Find where the given text appears and provide that cell's center as (x, y) coordinate. 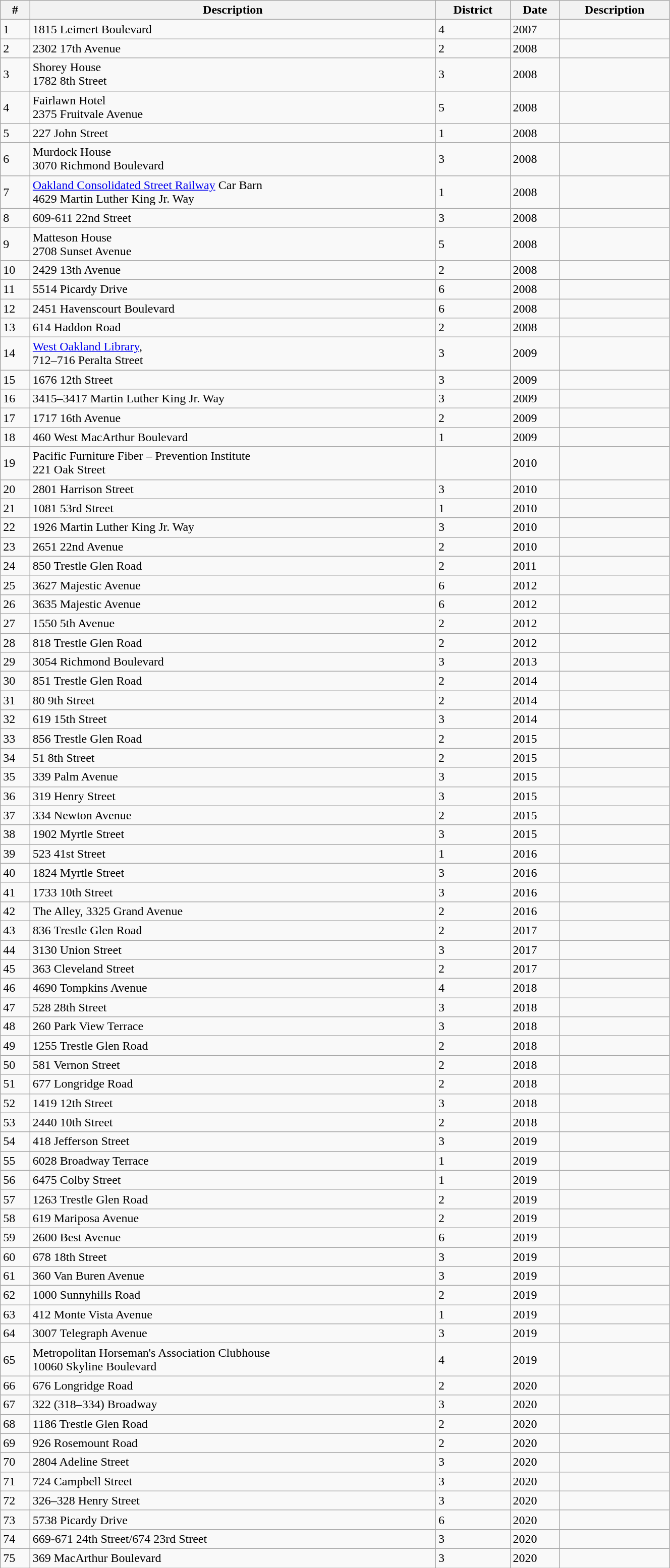
16 (15, 399)
2600 Best Avenue (233, 1237)
37 (15, 815)
71 (15, 1481)
13 (15, 328)
45 (15, 969)
District (473, 10)
68 (15, 1424)
72 (15, 1500)
322 (318–334) Broadway (233, 1405)
609-611 22nd Street (233, 218)
678 18th Street (233, 1257)
67 (15, 1405)
40 (15, 873)
2804 Adeline Street (233, 1462)
Matteson House2708 Sunset Avenue (233, 244)
1081 53rd Street (233, 508)
334 Newton Avenue (233, 815)
3627 Majestic Avenue (233, 585)
Shorey House1782 8th Street (233, 75)
14 (15, 354)
57 (15, 1199)
724 Campbell Street (233, 1481)
28 (15, 643)
24 (15, 566)
64 (15, 1334)
319 Henry Street (233, 796)
70 (15, 1462)
31 (15, 700)
38 (15, 834)
Date (535, 10)
23 (15, 547)
32 (15, 719)
339 Palm Avenue (233, 777)
614 Haddon Road (233, 328)
1815 Leimert Boulevard (233, 29)
49 (15, 1046)
418 Jefferson Street (233, 1141)
2013 (535, 662)
1255 Trestle Glen Road (233, 1046)
West Oakland Library,712–716 Peralta Street (233, 354)
39 (15, 854)
1717 16th Avenue (233, 418)
51 (15, 1084)
75 (15, 1558)
27 (15, 623)
818 Trestle Glen Road (233, 643)
6475 Colby Street (233, 1180)
43 (15, 930)
17 (15, 418)
12 (15, 308)
22 (15, 527)
42 (15, 911)
74 (15, 1539)
528 28th Street (233, 1007)
18 (15, 437)
850 Trestle Glen Road (233, 566)
50 (15, 1065)
Fairlawn Hotel2375 Fruitvale Avenue (233, 107)
2429 13th Avenue (233, 270)
35 (15, 777)
73 (15, 1520)
29 (15, 662)
836 Trestle Glen Road (233, 930)
1676 12th Street (233, 380)
581 Vernon Street (233, 1065)
926 Rosemount Road (233, 1443)
326–328 Henry Street (233, 1500)
619 15th Street (233, 719)
1824 Myrtle Street (233, 873)
4690 Tompkins Avenue (233, 988)
2007 (535, 29)
1902 Myrtle Street (233, 834)
41 (15, 892)
33 (15, 739)
11 (15, 289)
2302 17th Avenue (233, 48)
2801 Harrison Street (233, 489)
3415–3417 Martin Luther King Jr. Way (233, 399)
8 (15, 218)
856 Trestle Glen Road (233, 739)
62 (15, 1295)
412 Monte Vista Avenue (233, 1314)
10 (15, 270)
48 (15, 1027)
3054 Richmond Boulevard (233, 662)
3007 Telegraph Avenue (233, 1334)
369 MacArthur Boulevard (233, 1558)
15 (15, 380)
363 Cleveland Street (233, 969)
1926 Martin Luther King Jr. Way (233, 527)
2011 (535, 566)
52 (15, 1103)
5514 Picardy Drive (233, 289)
260 Park View Terrace (233, 1027)
1186 Trestle Glen Road (233, 1424)
26 (15, 604)
19 (15, 463)
3130 Union Street (233, 949)
69 (15, 1443)
5738 Picardy Drive (233, 1520)
55 (15, 1161)
60 (15, 1257)
677 Longridge Road (233, 1084)
# (15, 10)
227 John Street (233, 133)
360 Van Buren Avenue (233, 1276)
1419 12th Street (233, 1103)
53 (15, 1122)
65 (15, 1359)
7 (15, 192)
44 (15, 949)
6028 Broadway Terrace (233, 1161)
30 (15, 681)
619 Mariposa Avenue (233, 1218)
Metropolitan Horseman's Association Clubhouse10060 Skyline Boulevard (233, 1359)
20 (15, 489)
Oakland Consolidated Street Railway Car Barn4629 Martin Luther King Jr. Way (233, 192)
1733 10th Street (233, 892)
9 (15, 244)
66 (15, 1385)
58 (15, 1218)
25 (15, 585)
36 (15, 796)
63 (15, 1314)
1550 5th Avenue (233, 623)
2651 22nd Avenue (233, 547)
2451 Havenscourt Boulevard (233, 308)
Pacific Furniture Fiber – Prevention Institute221 Oak Street (233, 463)
Murdock House3070 Richmond Boulevard (233, 159)
1263 Trestle Glen Road (233, 1199)
46 (15, 988)
676 Longridge Road (233, 1385)
2440 10th Street (233, 1122)
460 West MacArthur Boulevard (233, 437)
59 (15, 1237)
21 (15, 508)
61 (15, 1276)
51 8th Street (233, 758)
54 (15, 1141)
669-671 24th Street/674 23rd Street (233, 1539)
34 (15, 758)
47 (15, 1007)
851 Trestle Glen Road (233, 681)
3635 Majestic Avenue (233, 604)
523 41st Street (233, 854)
1000 Sunnyhills Road (233, 1295)
80 9th Street (233, 700)
The Alley, 3325 Grand Avenue (233, 911)
56 (15, 1180)
